Output the [x, y] coordinate of the center of the cell containing the given text.  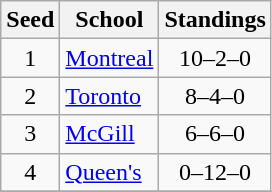
10–2–0 [215, 58]
0–12–0 [215, 172]
Standings [215, 20]
1 [30, 58]
2 [30, 96]
Seed [30, 20]
McGill [110, 134]
School [110, 20]
6–6–0 [215, 134]
3 [30, 134]
4 [30, 172]
Queen's [110, 172]
8–4–0 [215, 96]
Toronto [110, 96]
Montreal [110, 58]
